Extract the (X, Y) coordinate from the center of the cell holding the provided text.  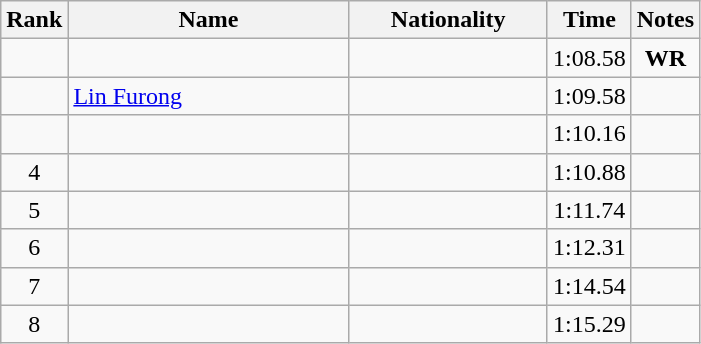
WR (665, 58)
1:10.88 (589, 172)
1:12.31 (589, 248)
Notes (665, 20)
5 (34, 210)
8 (34, 324)
4 (34, 172)
7 (34, 286)
6 (34, 248)
1:10.16 (589, 134)
1:11.74 (589, 210)
Name (208, 20)
1:14.54 (589, 286)
1:08.58 (589, 58)
1:09.58 (589, 96)
Lin Furong (208, 96)
Time (589, 20)
Rank (34, 20)
Nationality (448, 20)
1:15.29 (589, 324)
